Provide the [x, y] coordinate of the cell's center where the given text is located.  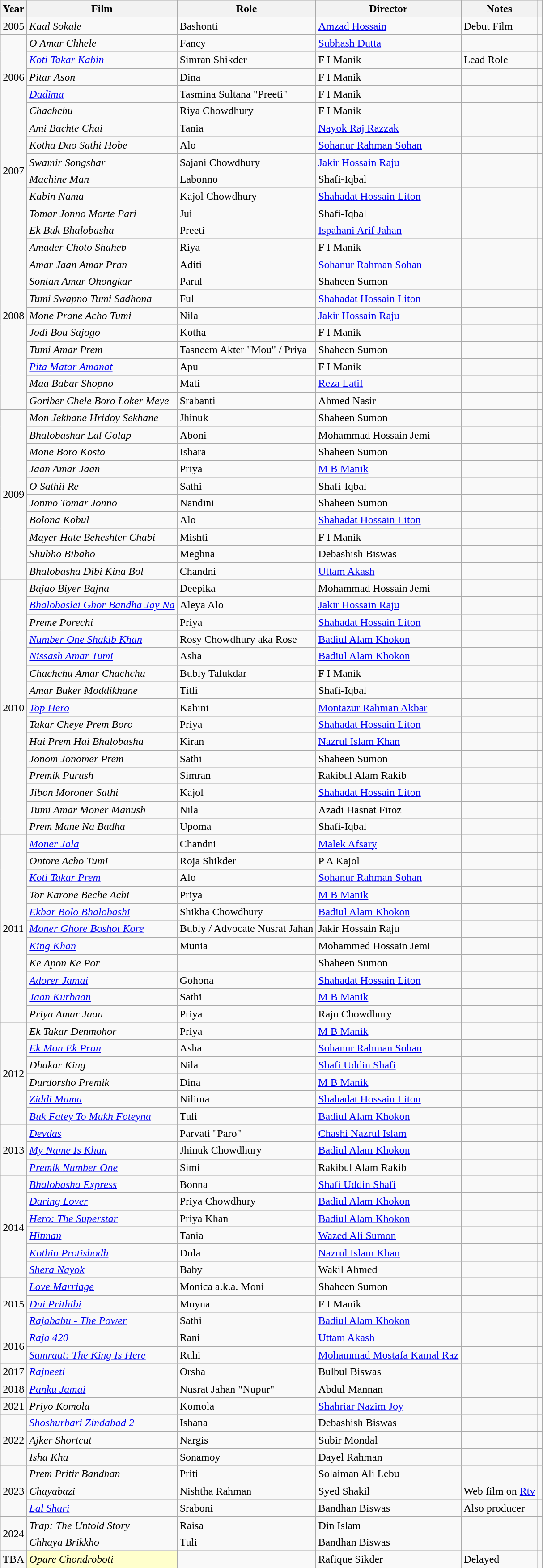
Bhalobashar Lal Golap [102, 435]
Sontan Amar Ohongkar [102, 282]
Dhakar King [102, 1065]
Amar Buker Moddikhane [102, 690]
Bhalobasha Dibi Kina Bol [102, 571]
Nandini [246, 503]
2005 [13, 26]
Hai Prem Hai Bhalobasha [102, 741]
Tasmina Sultana "Preeti" [246, 94]
Shera Nayok [102, 1269]
Mohammed Hossain Jemi [388, 946]
Ruhi [246, 1355]
Director [388, 9]
Titli [246, 690]
Ahmed Nasir [388, 401]
2007 [13, 171]
Tor Karone Beche Achi [102, 895]
Raja 420 [102, 1338]
Roja Shikder [246, 861]
Lead Role [499, 60]
Kabin Nama [102, 196]
Amar Jaan Amar Pran [102, 265]
Subir Mondal [388, 1440]
Delayed [499, 1559]
King Khan [102, 946]
Sonamoy [246, 1457]
Malek Afsary [388, 844]
Nusrat Jahan "Nupur" [246, 1389]
Subhash Dutta [388, 43]
Jhinuk Chowdhury [246, 1150]
2008 [13, 316]
Ful [246, 299]
Hero: The Superstar [102, 1218]
2022 [13, 1440]
Daring Lover [102, 1201]
Trap: The Untold Story [102, 1525]
Jibon Moroner Sathi [102, 793]
Raisa [246, 1525]
Ishana [246, 1423]
Adorer Jamai [102, 980]
2013 [13, 1150]
2006 [13, 77]
Azadi Hasnat Firoz [388, 810]
Ek Takar Denmohor [102, 1031]
Priti [246, 1474]
Priya Chowdhury [246, 1201]
Tumi Amar Prem [102, 350]
Kiran [246, 741]
Chhaya Brikkho [102, 1542]
Priya Khan [246, 1218]
Srabanti [246, 401]
Montazur Rahman Akbar [388, 707]
Rani [246, 1338]
Tumi Amar Moner Manush [102, 810]
Notes [499, 9]
Tasneem Akter "Mou" / Priya [246, 350]
Buk Fatey To Mukh Foteyna [102, 1116]
Prem Mane Na Badha [102, 827]
Deepika [246, 588]
Koti Takar Prem [102, 878]
Role [246, 9]
Mati [246, 384]
Kotha [246, 333]
Pita Matar Amanat [102, 367]
Shikha Chowdhury [246, 912]
Riya Chowdhury [246, 111]
Jaan Amar Jaan [102, 469]
Durdorsho Premik [102, 1082]
Premik Purush [102, 776]
Ekbar Bolo Bhalobashi [102, 912]
Dadima [102, 94]
Devdas [102, 1133]
Sajani Chowdhury [246, 162]
Chachchu Amar Chachchu [102, 673]
Isha Kha [102, 1457]
Premik Number One [102, 1167]
O Amar Chhele [102, 43]
Din Islam [388, 1525]
Ishara [246, 452]
Mone Boro Kosto [102, 452]
Ontore Acho Tumi [102, 861]
2016 [13, 1346]
Bulbul Biswas [388, 1372]
Also producer [499, 1508]
Monica a.k.a. Moni [246, 1286]
Mon Jekhane Hridoy Sekhane [102, 418]
Kajol Chowdhury [246, 196]
Ziddi Mama [102, 1099]
Preeti [246, 231]
Parvati "Paro" [246, 1133]
Aboni [246, 435]
Komola [246, 1406]
Machine Man [102, 179]
Rajneeti [102, 1372]
Dui Prithibi [102, 1304]
2010 [13, 707]
Simran [246, 776]
Jhinuk [246, 418]
Nishtha Rahman [246, 1491]
Moner Jala [102, 844]
Kahini [246, 707]
Aleya Alo [246, 605]
Simi [246, 1167]
Prem Pritir Bandhan [102, 1474]
Rosy Chowdhury aka Rose [246, 639]
Preme Porechi [102, 622]
Film [102, 9]
Mishti [246, 537]
Abdul Mannan [388, 1389]
Nargis [246, 1440]
Reza Latif [388, 384]
Ispahani Arif Jahan [388, 231]
Tumi Swapno Tumi Sadhona [102, 299]
Year [13, 9]
Riya [246, 248]
Maa Babar Shopno [102, 384]
Opare Chondroboti [102, 1559]
2012 [13, 1073]
Kothin Protishodh [102, 1252]
Amader Choto Shaheb [102, 248]
Chashi Nazrul Islam [388, 1133]
Bashonti [246, 26]
Ke Apon Ke Por [102, 963]
2017 [13, 1372]
Shoshurbari Zindabad 2 [102, 1423]
Dola [246, 1252]
2018 [13, 1389]
Wakil Ahmed [388, 1269]
Raju Chowdhury [388, 1014]
Koti Takar Kabin [102, 60]
Nayok Raj Razzak [388, 128]
Hitman [102, 1235]
Nilima [246, 1099]
Bajao Biyer Bajna [102, 588]
Mayer Hate Beheshter Chabi [102, 537]
Bubly / Advocate Nusrat Jahan [246, 929]
Meghna [246, 554]
Moyna [246, 1304]
Priyo Komola [102, 1406]
Kaal Sokale [102, 26]
Chachchu [102, 111]
Kotha Dao Sathi Hobe [102, 145]
Gohona [246, 980]
Dayel Rahman [388, 1457]
Jonmo Tomar Jonno [102, 503]
Bolona Kobul [102, 520]
Amzad Hossain [388, 26]
2023 [13, 1491]
Sraboni [246, 1508]
Jodi Bou Sajogo [102, 333]
Bhalobasha Express [102, 1184]
Samraat: The King Is Here [102, 1355]
Kajol [246, 793]
Mohammad Mostafa Kamal Raz [388, 1355]
2024 [13, 1534]
Takar Cheye Prem Boro [102, 724]
Parul [246, 282]
Chayabazi [102, 1491]
Upoma [246, 827]
Jaan Kurbaan [102, 997]
P A Kajol [388, 861]
Baby [246, 1269]
Mone Prane Acho Tumi [102, 316]
2015 [13, 1303]
Goriber Chele Boro Loker Meye [102, 401]
Apu [246, 367]
Bonna [246, 1184]
Fancy [246, 43]
Priya Amar Jaan [102, 1014]
Rajababu - The Power [102, 1321]
Top Hero [102, 707]
Lal Shari [102, 1508]
Ami Bachte Chai [102, 128]
Solaiman Ali Lebu [388, 1474]
My Name Is Khan [102, 1150]
Ek Buk Bhalobasha [102, 231]
Debut Film [499, 26]
Rafique Sikder [388, 1559]
Pitar Ason [102, 77]
Shahriar Nazim Joy [388, 1406]
2011 [13, 929]
O Sathii Re [102, 486]
Syed Shakil [388, 1491]
Wazed Ali Sumon [388, 1235]
Nissash Amar Tumi [102, 656]
Jonom Jonomer Prem [102, 759]
Number One Shakib Khan [102, 639]
2009 [13, 494]
Ajker Shortcut [102, 1440]
Love Marriage [102, 1286]
Bhalobaslei Ghor Bandha Jay Na [102, 605]
2014 [13, 1227]
Orsha [246, 1372]
Shubho Bibaho [102, 554]
Jui [246, 214]
Aditi [246, 265]
Ek Mon Ek Pran [102, 1048]
Swamir Songshar [102, 162]
Munia [246, 946]
Moner Ghore Boshot Kore [102, 929]
Tomar Jonno Morte Pari [102, 214]
Web film on Rtv [499, 1491]
Labonno [246, 179]
Simran Shikder [246, 60]
Bubly Talukdar [246, 673]
2021 [13, 1406]
TBA [13, 1559]
Panku Jamai [102, 1389]
